From the cell containing the given text, extract its center point as [x, y] coordinate. 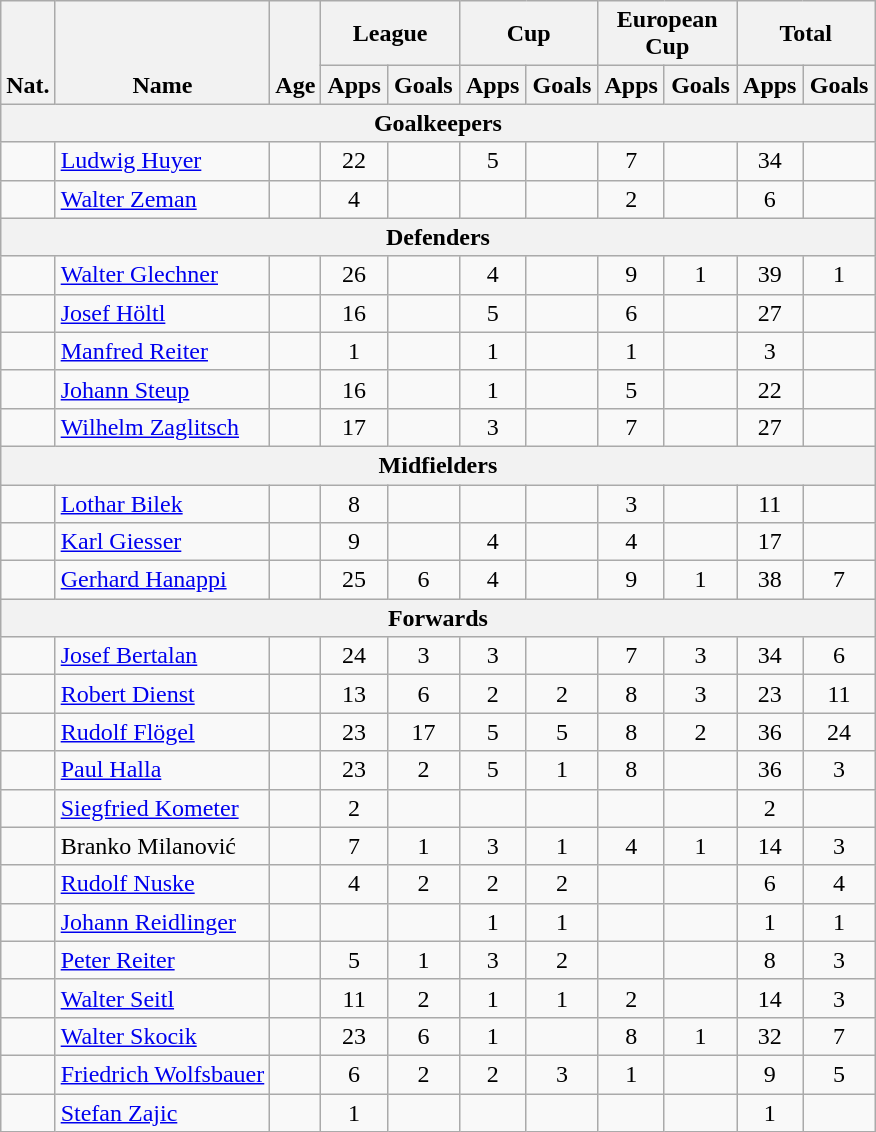
Gerhard Hanappi [162, 580]
Siegfried Kometer [162, 808]
Wilhelm Zaglitsch [162, 427]
Karl Giesser [162, 542]
Johann Steup [162, 389]
Josef Höltl [162, 313]
Rudolf Flögel [162, 732]
Age [296, 52]
European Cup [668, 34]
25 [354, 580]
Robert Dienst [162, 694]
39 [770, 275]
Forwards [438, 618]
26 [354, 275]
Name [162, 52]
Walter Zeman [162, 199]
Walter Seitl [162, 998]
38 [770, 580]
32 [770, 1036]
Peter Reiter [162, 960]
Defenders [438, 237]
Paul Halla [162, 770]
Walter Glechner [162, 275]
Friedrich Wolfsbauer [162, 1074]
Midfielders [438, 465]
Ludwig Huyer [162, 161]
Josef Bertalan [162, 656]
Rudolf Nuske [162, 884]
Walter Skocik [162, 1036]
Total [806, 34]
League [390, 34]
Nat. [28, 52]
Branko Milanović [162, 846]
Lothar Bilek [162, 503]
13 [354, 694]
Cup [528, 34]
Goalkeepers [438, 123]
Manfred Reiter [162, 351]
Johann Reidlinger [162, 922]
Stefan Zajic [162, 1113]
